Output the [X, Y] coordinate of the center of the cell containing the given text.  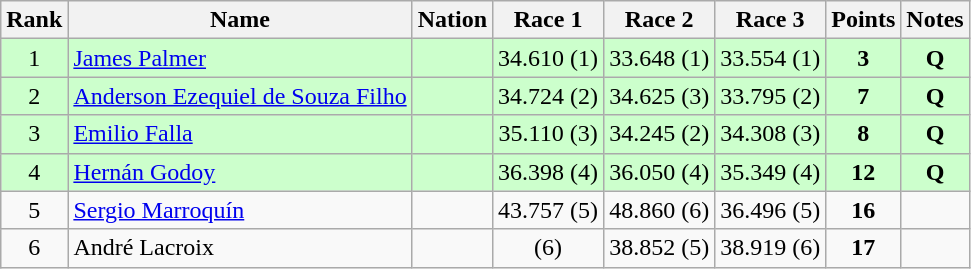
Race 3 [770, 20]
36.398 (4) [548, 172]
12 [864, 172]
34.724 (2) [548, 96]
2 [34, 96]
34.625 (3) [660, 96]
8 [864, 134]
Hernán Godoy [240, 172]
38.919 (6) [770, 248]
Name [240, 20]
6 [34, 248]
34.245 (2) [660, 134]
5 [34, 210]
1 [34, 58]
33.554 (1) [770, 58]
34.610 (1) [548, 58]
Notes [935, 20]
(6) [548, 248]
33.795 (2) [770, 96]
17 [864, 248]
Points [864, 20]
16 [864, 210]
7 [864, 96]
James Palmer [240, 58]
4 [34, 172]
35.110 (3) [548, 134]
Nation [452, 20]
Race 1 [548, 20]
48.860 (6) [660, 210]
38.852 (5) [660, 248]
33.648 (1) [660, 58]
André Lacroix [240, 248]
Sergio Marroquín [240, 210]
Emilio Falla [240, 134]
34.308 (3) [770, 134]
Anderson Ezequiel de Souza Filho [240, 96]
Rank [34, 20]
35.349 (4) [770, 172]
36.050 (4) [660, 172]
43.757 (5) [548, 210]
36.496 (5) [770, 210]
Race 2 [660, 20]
